For the text-containing cell, return its midpoint in (x, y) coordinate format. 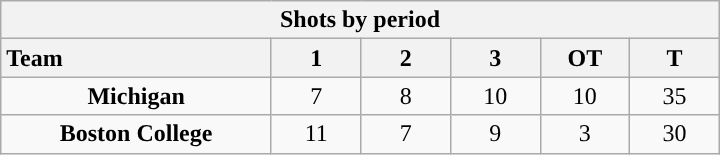
Shots by period (360, 20)
2 (406, 58)
OT (585, 58)
9 (496, 134)
11 (316, 134)
30 (675, 134)
T (675, 58)
1 (316, 58)
8 (406, 96)
Boston College (136, 134)
35 (675, 96)
Team (136, 58)
Michigan (136, 96)
